Locate the cell with the specified text and output its [X, Y] center coordinate. 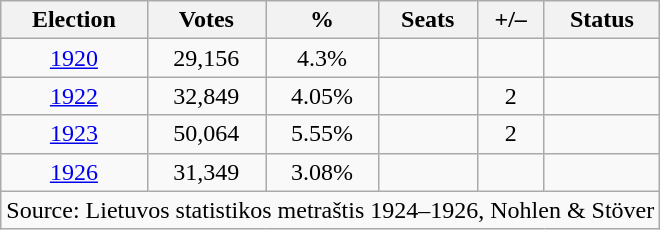
50,064 [206, 134]
Election [74, 20]
1923 [74, 134]
Status [602, 20]
31,349 [206, 172]
1926 [74, 172]
5.55% [322, 134]
+/– [510, 20]
4.3% [322, 58]
1920 [74, 58]
Votes [206, 20]
32,849 [206, 96]
Source: Lietuvos statistikos metraštis 1924–1926, Nohlen & Stöver [330, 210]
4.05% [322, 96]
Seats [428, 20]
3.08% [322, 172]
1922 [74, 96]
29,156 [206, 58]
% [322, 20]
